For the text-containing cell, return its midpoint in [x, y] coordinate format. 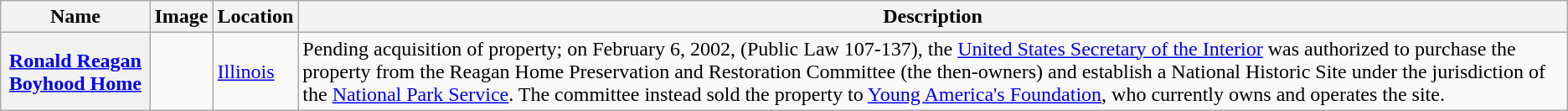
Ronald Reagan Boyhood Home [75, 71]
Illinois [255, 71]
Location [255, 17]
Name [75, 17]
Description [933, 17]
Image [181, 17]
